Find where the given text appears and provide that cell's center as (x, y) coordinate. 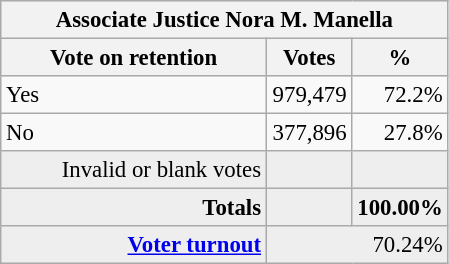
100.00% (400, 208)
No (134, 133)
Associate Justice Nora M. Manella (224, 20)
377,896 (309, 133)
% (400, 58)
Voter turnout (134, 245)
70.24% (357, 245)
979,479 (309, 95)
Totals (134, 208)
27.8% (400, 133)
Invalid or blank votes (134, 170)
Yes (134, 95)
Votes (309, 58)
Vote on retention (134, 58)
72.2% (400, 95)
